Find where the given text appears and provide that cell's center as [x, y] coordinate. 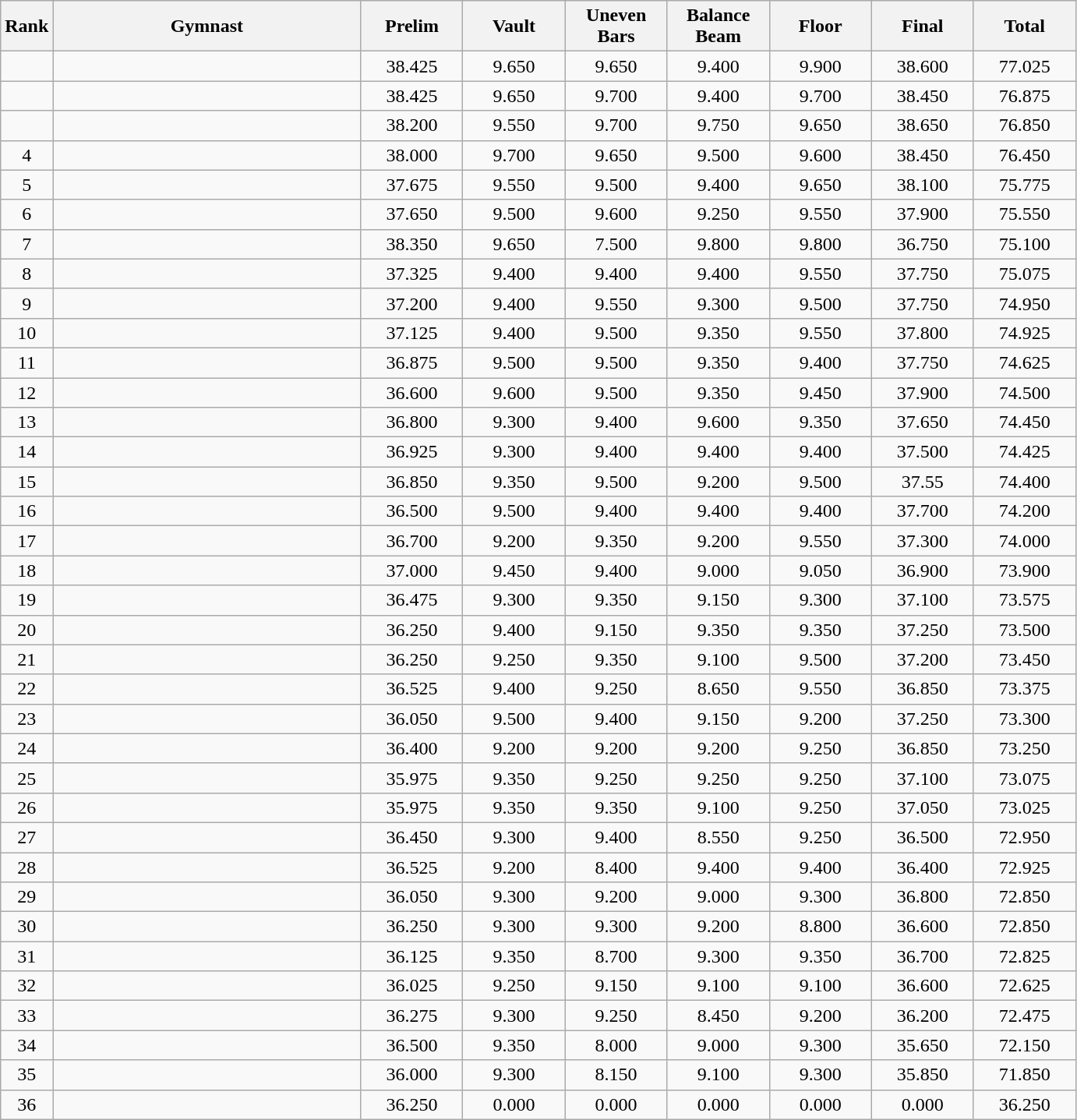
9 [26, 303]
37.55 [923, 482]
72.150 [1024, 1045]
BalanceBeam [719, 26]
35 [26, 1075]
37.000 [411, 571]
8.800 [820, 927]
14 [26, 452]
38.000 [411, 155]
73.900 [1024, 571]
73.250 [1024, 748]
8.550 [719, 837]
72.625 [1024, 986]
36.025 [411, 986]
74.425 [1024, 452]
6 [26, 214]
36.200 [923, 1016]
76.850 [1024, 125]
36 [26, 1104]
72.825 [1024, 956]
35.650 [923, 1045]
32 [26, 986]
20 [26, 630]
72.950 [1024, 837]
75.550 [1024, 214]
37.675 [411, 185]
30 [26, 927]
38.100 [923, 185]
74.200 [1024, 511]
19 [26, 600]
21 [26, 659]
UnevenBars [616, 26]
8.450 [719, 1016]
73.450 [1024, 659]
38.600 [923, 66]
74.500 [1024, 392]
7 [26, 244]
73.300 [1024, 719]
76.875 [1024, 96]
37.800 [923, 333]
Vault [514, 26]
18 [26, 571]
37.500 [923, 452]
Floor [820, 26]
9.750 [719, 125]
75.775 [1024, 185]
17 [26, 541]
73.500 [1024, 630]
37.325 [411, 274]
15 [26, 482]
73.375 [1024, 689]
4 [26, 155]
35.850 [923, 1075]
8 [26, 274]
36.000 [411, 1075]
11 [26, 362]
27 [26, 837]
71.850 [1024, 1075]
24 [26, 748]
25 [26, 778]
73.575 [1024, 600]
26 [26, 807]
7.500 [616, 244]
9.050 [820, 571]
36.750 [923, 244]
37.125 [411, 333]
Prelim [411, 26]
36.125 [411, 956]
8.000 [616, 1045]
13 [26, 422]
74.000 [1024, 541]
72.475 [1024, 1016]
Rank [26, 26]
34 [26, 1045]
37.300 [923, 541]
10 [26, 333]
38.650 [923, 125]
Final [923, 26]
74.925 [1024, 333]
74.400 [1024, 482]
8.650 [719, 689]
36.875 [411, 362]
74.950 [1024, 303]
28 [26, 867]
5 [26, 185]
75.100 [1024, 244]
23 [26, 719]
31 [26, 956]
73.075 [1024, 778]
8.150 [616, 1075]
8.700 [616, 956]
9.900 [820, 66]
72.925 [1024, 867]
33 [26, 1016]
Total [1024, 26]
37.050 [923, 807]
36.925 [411, 452]
74.450 [1024, 422]
36.275 [411, 1016]
37.700 [923, 511]
75.075 [1024, 274]
77.025 [1024, 66]
12 [26, 392]
38.350 [411, 244]
74.625 [1024, 362]
8.400 [616, 867]
29 [26, 897]
38.200 [411, 125]
Gymnast [207, 26]
16 [26, 511]
73.025 [1024, 807]
36.450 [411, 837]
36.900 [923, 571]
76.450 [1024, 155]
22 [26, 689]
36.475 [411, 600]
